Return the (X, Y) coordinate for the center point of the cell that contains the specified text.  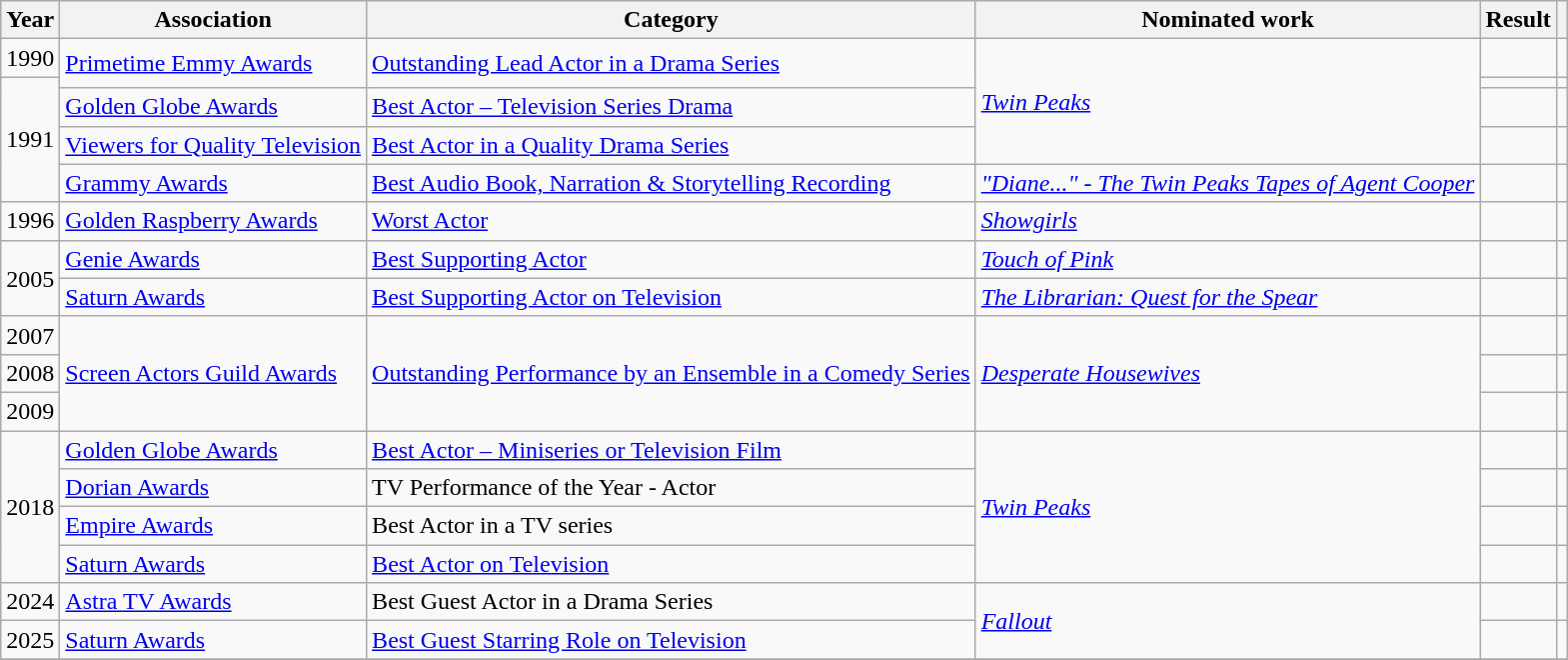
Astra TV Awards (214, 602)
"Diane..." - The Twin Peaks Tapes of Agent Cooper (1227, 183)
1996 (30, 221)
Worst Actor (672, 221)
Dorian Awards (214, 488)
Outstanding Lead Actor in a Drama Series (672, 64)
Showgirls (1227, 221)
Primetime Emmy Awards (214, 64)
Touch of Pink (1227, 259)
Association (214, 20)
1990 (30, 58)
2009 (30, 411)
1991 (30, 140)
2007 (30, 335)
Viewers for Quality Television (214, 145)
2018 (30, 506)
Best Actor in a TV series (672, 526)
Desperate Housewives (1227, 373)
Best Supporting Actor (672, 259)
TV Performance of the Year - Actor (672, 488)
Result (1518, 20)
Empire Awards (214, 526)
Year (30, 20)
Grammy Awards (214, 183)
2024 (30, 602)
Outstanding Performance by an Ensemble in a Comedy Series (672, 373)
Best Actor – Television Series Drama (672, 107)
Best Guest Actor in a Drama Series (672, 602)
Golden Raspberry Awards (214, 221)
Genie Awards (214, 259)
The Librarian: Quest for the Spear (1227, 297)
Fallout (1227, 621)
Best Actor on Television (672, 564)
Best Supporting Actor on Television (672, 297)
Category (672, 20)
Nominated work (1227, 20)
2008 (30, 373)
Screen Actors Guild Awards (214, 373)
Best Actor – Miniseries or Television Film (672, 449)
2025 (30, 640)
Best Guest Starring Role on Television (672, 640)
2005 (30, 278)
Best Actor in a Quality Drama Series (672, 145)
Best Audio Book, Narration & Storytelling Recording (672, 183)
